Scan for the cell matching the given text and deliver its (X, Y) coordinate at center. 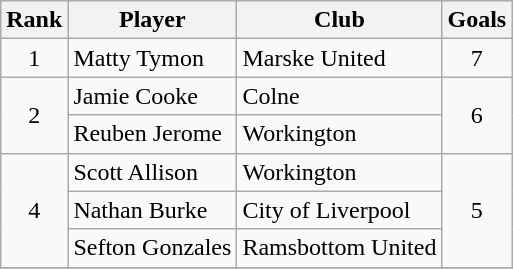
Jamie Cooke (152, 96)
Club (340, 20)
6 (477, 115)
Colne (340, 96)
Ramsbottom United (340, 248)
Scott Allison (152, 172)
Marske United (340, 58)
4 (34, 210)
Player (152, 20)
5 (477, 210)
Nathan Burke (152, 210)
Rank (34, 20)
Sefton Gonzales (152, 248)
City of Liverpool (340, 210)
2 (34, 115)
1 (34, 58)
Reuben Jerome (152, 134)
Goals (477, 20)
7 (477, 58)
Matty Tymon (152, 58)
